Extract the [X, Y] coordinate from the center of the cell holding the provided text.  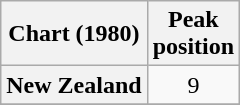
Peakposition [193, 34]
9 [193, 85]
New Zealand [74, 85]
Chart (1980) [74, 34]
